Provide the [X, Y] coordinate of the cell's center where the given text is located.  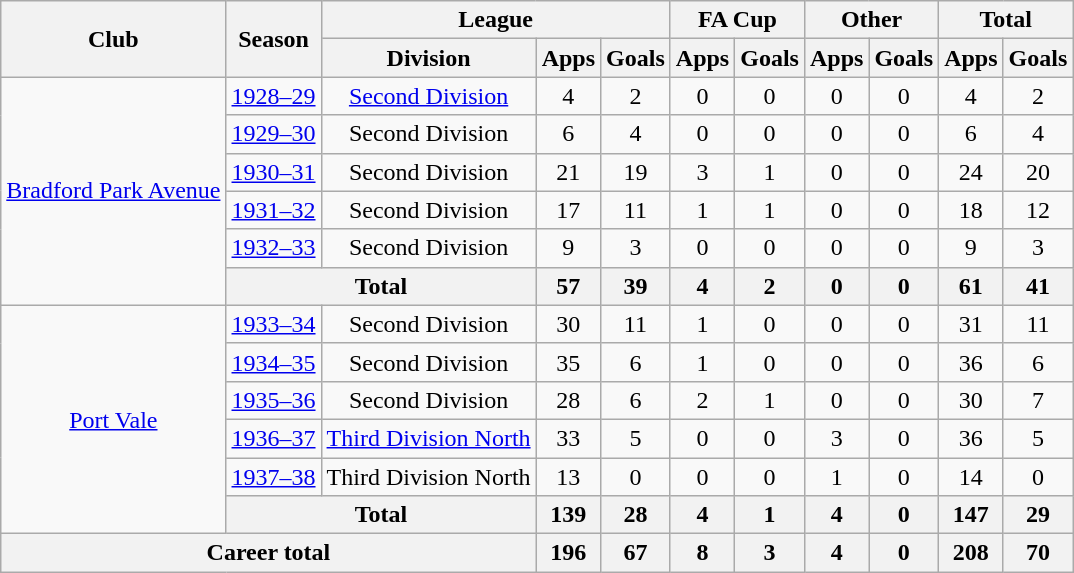
1928–29 [274, 96]
29 [1038, 515]
1930–31 [274, 172]
8 [702, 553]
League [496, 20]
1937–38 [274, 477]
21 [568, 172]
35 [568, 362]
208 [971, 553]
Season [274, 39]
196 [568, 553]
13 [568, 477]
18 [971, 210]
17 [568, 210]
Career total [268, 553]
19 [636, 172]
1934–35 [274, 362]
20 [1038, 172]
1936–37 [274, 438]
1929–30 [274, 134]
Division [428, 58]
1931–32 [274, 210]
14 [971, 477]
24 [971, 172]
1935–36 [274, 400]
31 [971, 324]
147 [971, 515]
Port Vale [114, 419]
33 [568, 438]
Other [871, 20]
67 [636, 553]
1932–33 [274, 248]
139 [568, 515]
41 [1038, 286]
57 [568, 286]
7 [1038, 400]
70 [1038, 553]
Club [114, 39]
FA Cup [737, 20]
1933–34 [274, 324]
Bradford Park Avenue [114, 191]
39 [636, 286]
12 [1038, 210]
61 [971, 286]
